Extract the [x, y] coordinate from the center of the cell holding the provided text.  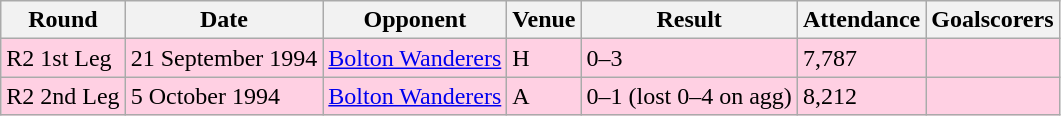
Attendance [861, 20]
H [544, 58]
5 October 1994 [224, 96]
0–3 [689, 58]
Round [63, 20]
R2 1st Leg [63, 58]
Result [689, 20]
21 September 1994 [224, 58]
Opponent [415, 20]
8,212 [861, 96]
7,787 [861, 58]
Goalscorers [992, 20]
0–1 (lost 0–4 on agg) [689, 96]
Date [224, 20]
Venue [544, 20]
R2 2nd Leg [63, 96]
A [544, 96]
